Capture the cell that displays the provided text and extract its [x, y] central coordinate. 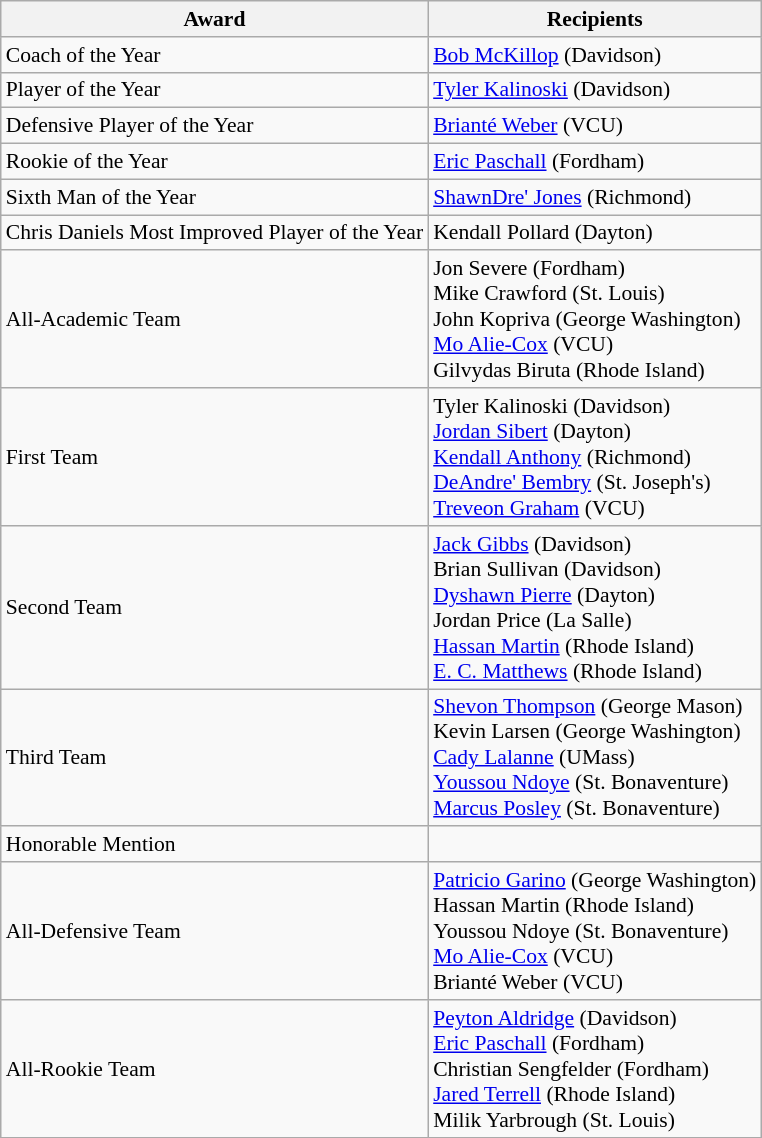
Eric Paschall (Fordham) [594, 162]
All-Academic Team [214, 320]
All-Rookie Team [214, 1069]
Defensive Player of the Year [214, 126]
Patricio Garino (George Washington) Hassan Martin (Rhode Island) Youssou Ndoye (St. Bonaventure) Mo Alie-Cox (VCU) Brianté Weber (VCU) [594, 931]
Second Team [214, 608]
ShawnDre' Jones (Richmond) [594, 197]
Recipients [594, 19]
Tyler Kalinoski (Davidson) Jordan Sibert (Dayton) Kendall Anthony (Richmond) DeAndre' Bembry (St. Joseph's) Treveon Graham (VCU) [594, 457]
Bob McKillop (Davidson) [594, 55]
Rookie of the Year [214, 162]
Honorable Mention [214, 845]
Jon Severe (Fordham) Mike Crawford (St. Louis) John Kopriva (George Washington) Mo Alie-Cox (VCU) Gilvydas Biruta (Rhode Island) [594, 320]
Peyton Aldridge (Davidson) Eric Paschall (Fordham) Christian Sengfelder (Fordham) Jared Terrell (Rhode Island) Milik Yarbrough (St. Louis) [594, 1069]
Third Team [214, 758]
Award [214, 19]
Brianté Weber (VCU) [594, 126]
Kendall Pollard (Dayton) [594, 233]
Player of the Year [214, 90]
First Team [214, 457]
Coach of the Year [214, 55]
All-Defensive Team [214, 931]
Sixth Man of the Year [214, 197]
Shevon Thompson (George Mason) Kevin Larsen (George Washington) Cady Lalanne (UMass) Youssou Ndoye (St. Bonaventure) Marcus Posley (St. Bonaventure) [594, 758]
Chris Daniels Most Improved Player of the Year [214, 233]
Tyler Kalinoski (Davidson) [594, 90]
